Search for the cell housing the specified text and yield its (X, Y) center coordinate. 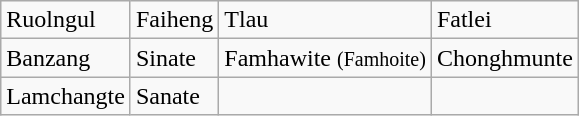
Fatlei (504, 20)
Lamchangte (66, 96)
Faiheng (174, 20)
Banzang (66, 58)
Famhawite (Famhoite) (326, 58)
Tlau (326, 20)
Sanate (174, 96)
Sinate (174, 58)
Chonghmunte (504, 58)
Ruolngul (66, 20)
